Scan for the cell matching the given text and deliver its (X, Y) coordinate at center. 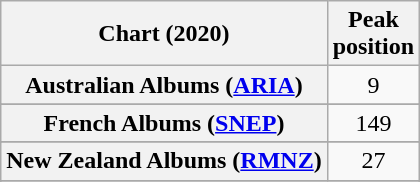
149 (373, 123)
27 (373, 161)
9 (373, 85)
Chart (2020) (164, 34)
French Albums (SNEP) (164, 123)
Australian Albums (ARIA) (164, 85)
Peakposition (373, 34)
New Zealand Albums (RMNZ) (164, 161)
